Identify which cell holds the provided text, then report its [x, y] central coordinate. 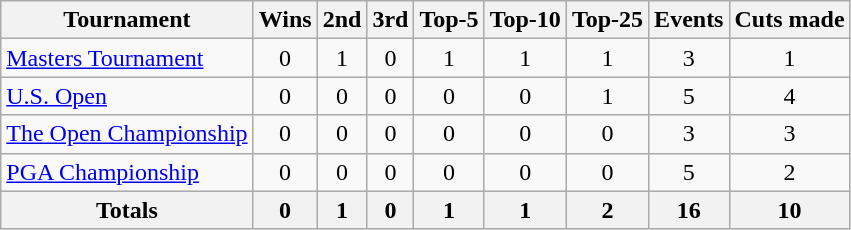
Masters Tournament [127, 58]
Events [689, 20]
PGA Championship [127, 172]
3rd [390, 20]
Top-25 [607, 20]
U.S. Open [127, 96]
Top-5 [449, 20]
16 [689, 210]
Top-10 [525, 20]
4 [790, 96]
10 [790, 210]
Wins [285, 20]
Tournament [127, 20]
Cuts made [790, 20]
The Open Championship [127, 134]
2nd [342, 20]
Totals [127, 210]
